Capture the cell that displays the provided text and extract its (X, Y) central coordinate. 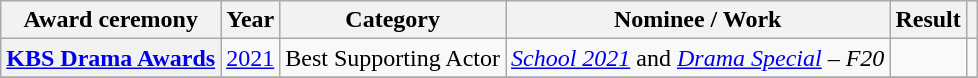
Award ceremony (111, 20)
Result (928, 20)
Best Supporting Actor (393, 58)
KBS Drama Awards (111, 58)
2021 (250, 58)
Nominee / Work (698, 20)
Year (250, 20)
School 2021 and Drama Special – F20 (698, 58)
Category (393, 20)
